Extract the (X, Y) coordinate from the center of the cell holding the provided text.  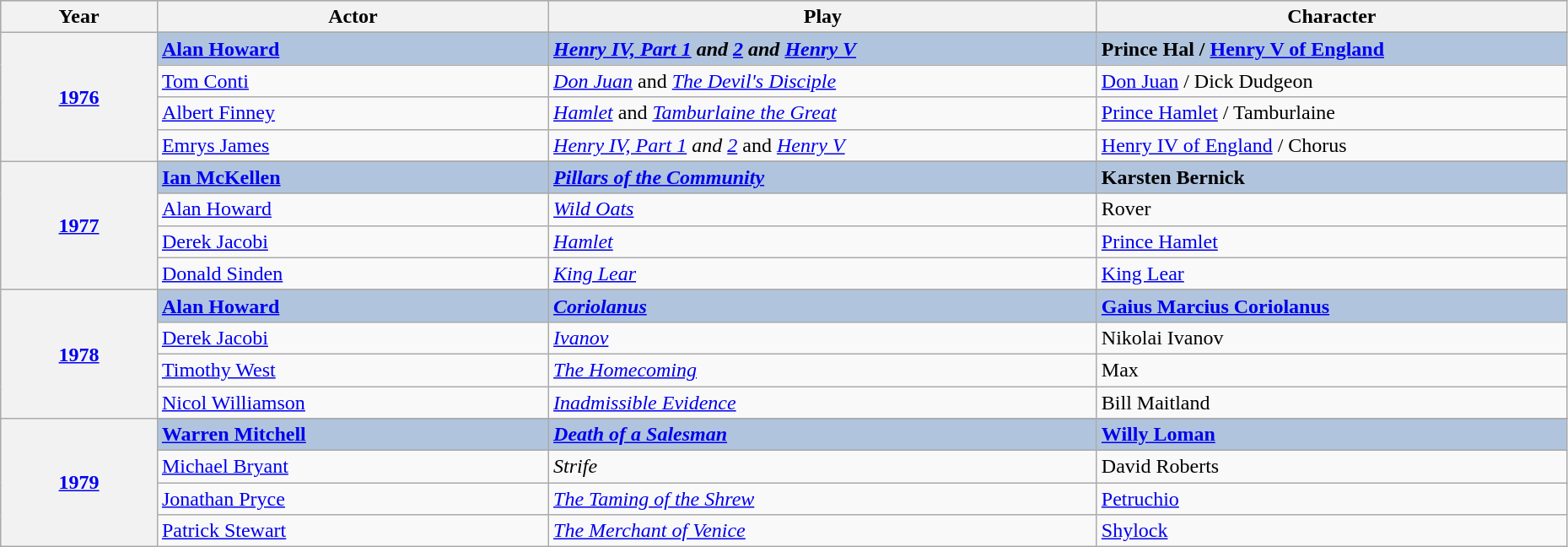
Nikolai Ivanov (1331, 338)
Coriolanus (823, 306)
1977 (79, 225)
Ian McKellen (353, 177)
Max (1331, 370)
Wild Oats (823, 209)
Strife (823, 467)
Year (79, 17)
Jonathan Pryce (353, 499)
Michael Bryant (353, 467)
The Homecoming (823, 370)
Don Juan / Dick Dudgeon (1331, 81)
Bill Maitland (1331, 403)
Play (823, 17)
1978 (79, 354)
Death of a Salesman (823, 435)
1979 (79, 483)
Timothy West (353, 370)
Rover (1331, 209)
Gaius Marcius Coriolanus (1331, 306)
Henry IV of England / Chorus (1331, 145)
Prince Hamlet / Tamburlaine (1331, 113)
Inadmissible Evidence (823, 403)
Ivanov (823, 338)
Albert Finney (353, 113)
Donald Sinden (353, 273)
Don Juan and The Devil's Disciple (823, 81)
Pillars of the Community (823, 177)
The Merchant of Venice (823, 531)
Patrick Stewart (353, 531)
Petruchio (1331, 499)
Willy Loman (1331, 435)
1976 (79, 97)
Hamlet (823, 241)
David Roberts (1331, 467)
The Taming of the Shrew (823, 499)
Actor (353, 17)
Hamlet and Tamburlaine the Great (823, 113)
Nicol Williamson (353, 403)
Emrys James (353, 145)
Shylock (1331, 531)
Warren Mitchell (353, 435)
Prince Hamlet (1331, 241)
Prince Hal / Henry V of England (1331, 49)
Character (1331, 17)
Karsten Bernick (1331, 177)
Tom Conti (353, 81)
